Determine the [X, Y] coordinate at the center of the cell enclosing the given text.  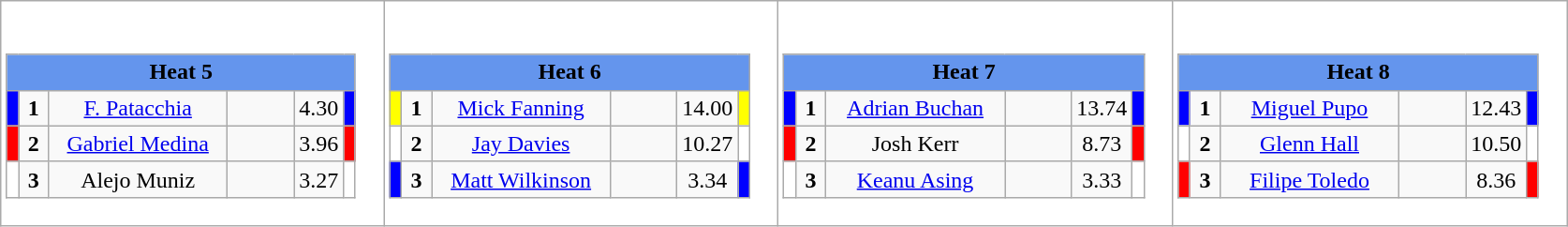
10.27 [708, 144]
Keanu Asing [916, 179]
Miguel Pupo [1309, 108]
Gabriel Medina [139, 144]
Heat 6 1 Mick Fanning 14.00 2 Jay Davies 10.27 3 Matt Wilkinson 3.34 [581, 113]
8.36 [1497, 179]
Jay Davies [521, 144]
Heat 7 1 Adrian Buchan 13.74 2 Josh Kerr 8.73 3 Keanu Asing 3.33 [976, 113]
Matt Wilkinson [521, 179]
Heat 8 [1358, 72]
Alejo Muniz [139, 179]
Josh Kerr [916, 144]
Filipe Toledo [1309, 179]
8.73 [1102, 144]
Heat 6 [570, 72]
Glenn Hall [1309, 144]
Heat 8 1 Miguel Pupo 12.43 2 Glenn Hall 10.50 3 Filipe Toledo 8.36 [1369, 113]
4.30 [318, 108]
3.34 [708, 179]
Adrian Buchan [916, 108]
10.50 [1497, 144]
14.00 [708, 108]
F. Patacchia [139, 108]
12.43 [1497, 108]
3.27 [318, 179]
Heat 5 [181, 72]
Heat 5 1 F. Patacchia 4.30 2 Gabriel Medina 3.96 3 Alejo Muniz 3.27 [193, 113]
3.96 [318, 144]
13.74 [1102, 108]
Mick Fanning [521, 108]
3.33 [1102, 179]
Heat 7 [964, 72]
